Locate the cell with the specified text and output its [X, Y] center coordinate. 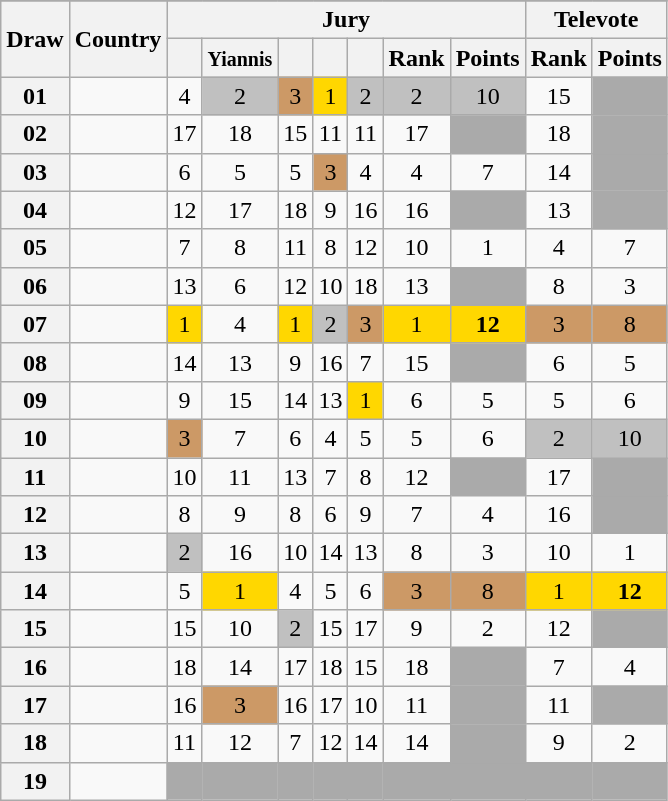
Jury [346, 20]
05 [35, 248]
Draw [35, 39]
09 [35, 400]
19 [35, 781]
03 [35, 172]
02 [35, 134]
Country [118, 39]
07 [35, 324]
06 [35, 286]
08 [35, 362]
Televote [596, 20]
04 [35, 210]
Yiannis [240, 58]
01 [35, 96]
